Return (x, y) of the center of cell containing provided text 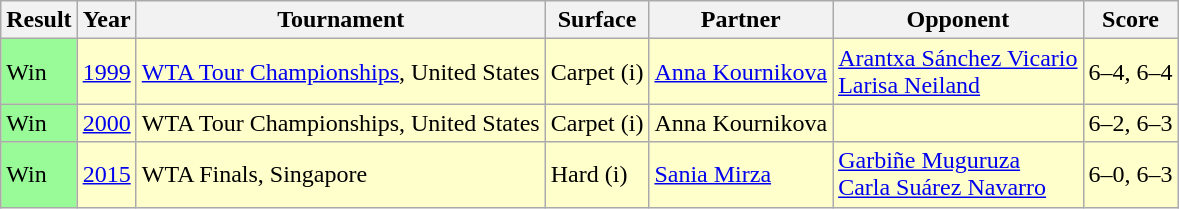
1999 (106, 72)
Year (106, 20)
6–0, 6–3 (1130, 174)
Sania Mirza (741, 174)
Partner (741, 20)
Garbiñe Muguruza Carla Suárez Navarro (958, 174)
Hard (i) (597, 174)
6–4, 6–4 (1130, 72)
Surface (597, 20)
Tournament (340, 20)
Result (39, 20)
2000 (106, 123)
Score (1130, 20)
Arantxa Sánchez Vicario Larisa Neiland (958, 72)
WTA Finals, Singapore (340, 174)
6–2, 6–3 (1130, 123)
2015 (106, 174)
Opponent (958, 20)
